Determine the (X, Y) coordinate at the center of the cell enclosing the given text.  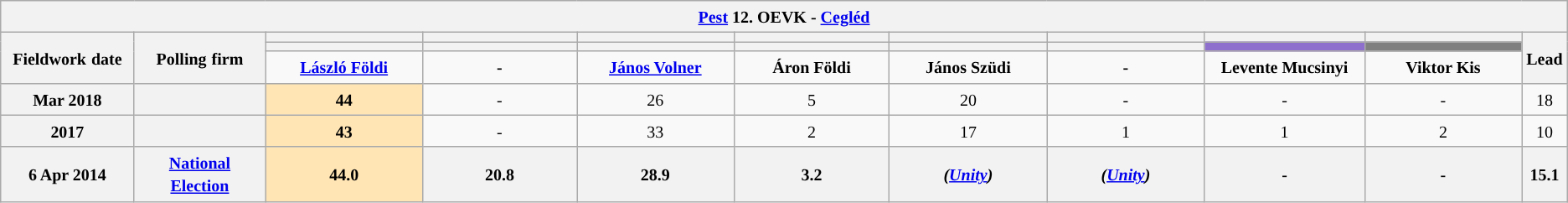
18 (1545, 99)
Lead (1545, 58)
20 (968, 99)
Levente Mucsinyi (1285, 67)
Fieldwork date (67, 58)
Pest 12. OEVK - Cegléd (784, 17)
44.0 (343, 174)
János Volner (655, 67)
Viktor Kis (1442, 67)
János Szüdi (968, 67)
44 (343, 99)
28.9 (655, 174)
National Election (199, 174)
László Földi (343, 67)
10 (1545, 131)
15.1 (1545, 174)
43 (343, 131)
6 Apr 2014 (67, 174)
20.8 (499, 174)
17 (968, 131)
26 (655, 99)
Mar 2018 (67, 99)
Áron Földi (812, 67)
Polling firm (199, 58)
5 (812, 99)
2017 (67, 131)
33 (655, 131)
3.2 (812, 174)
